Detect which cell encompasses the target text, then output its (X, Y) center coordinate. 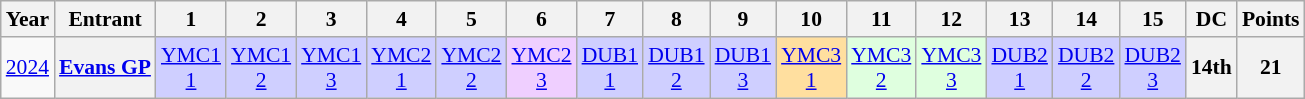
Evans GP (105, 68)
12 (951, 19)
DUB21 (1020, 68)
YMC11 (191, 68)
2024 (28, 68)
DUB12 (676, 68)
Year (28, 19)
21 (1271, 68)
Points (1271, 19)
YMC31 (811, 68)
YMC21 (401, 68)
DC (1212, 19)
YMC32 (881, 68)
DUB23 (1152, 68)
YMC23 (541, 68)
YMC33 (951, 68)
9 (744, 19)
YMC13 (331, 68)
11 (881, 19)
DUB22 (1086, 68)
3 (331, 19)
8 (676, 19)
YMC22 (471, 68)
13 (1020, 19)
Entrant (105, 19)
6 (541, 19)
10 (811, 19)
14th (1212, 68)
DUB13 (744, 68)
15 (1152, 19)
1 (191, 19)
2 (261, 19)
YMC12 (261, 68)
4 (401, 19)
5 (471, 19)
7 (610, 19)
14 (1086, 19)
DUB11 (610, 68)
